Search for the cell housing the specified text and yield its (X, Y) center coordinate. 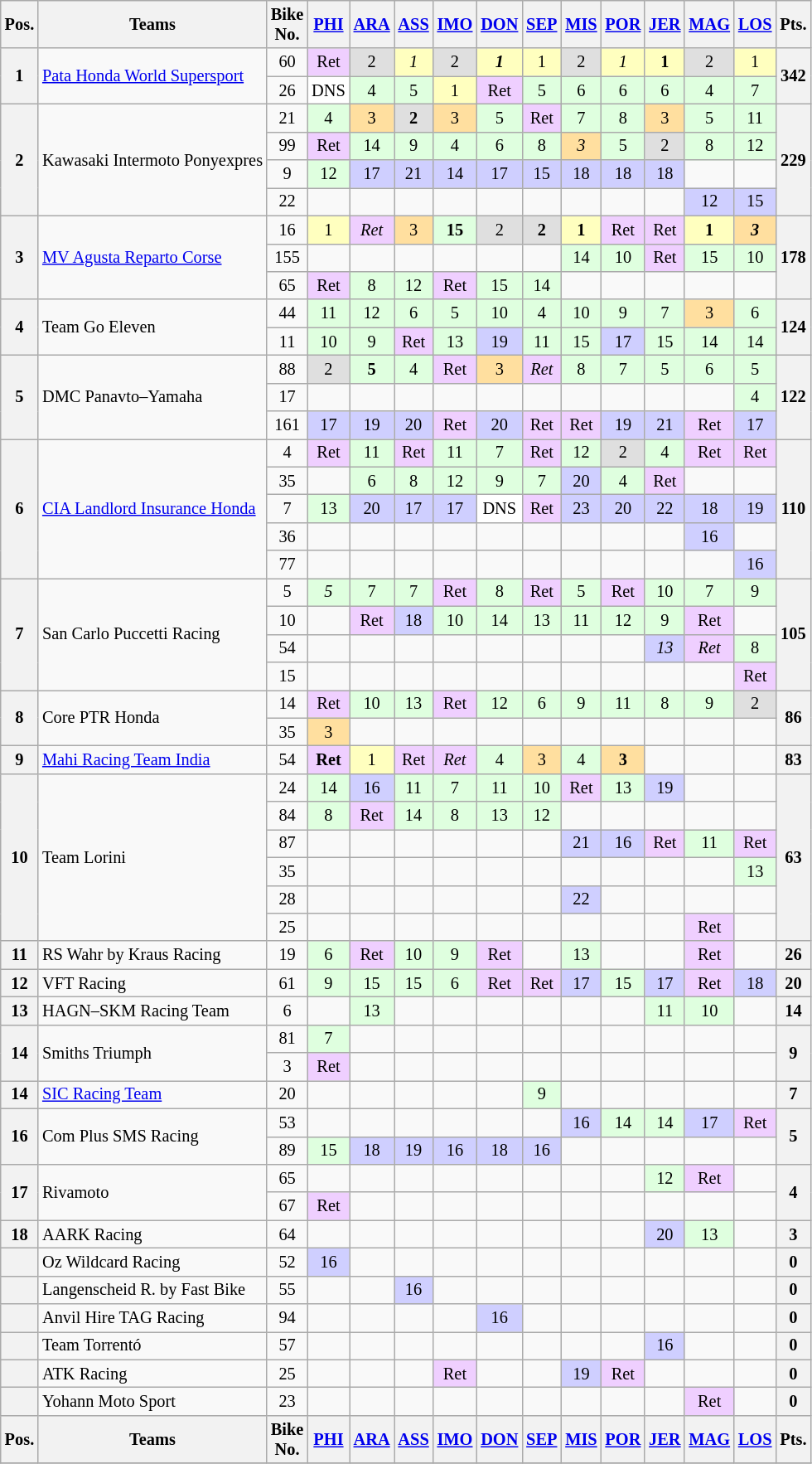
Pata Honda World Supersport (152, 76)
Com Plus SMS Racing (152, 1136)
61 (287, 983)
Team Go Eleven (152, 327)
88 (287, 369)
84 (287, 816)
24 (287, 788)
178 (793, 257)
64 (287, 1234)
94 (287, 1318)
55 (287, 1290)
Core PTR Honda (152, 718)
VFT Racing (152, 983)
63 (793, 857)
36 (287, 536)
124 (793, 327)
87 (287, 843)
110 (793, 508)
122 (793, 396)
Smiths Triumph (152, 1053)
53 (287, 1122)
83 (793, 759)
Kawasaki Intermoto Ponyexpres (152, 159)
Anvil Hire TAG Racing (152, 1318)
RS Wahr by Kraus Racing (152, 955)
342 (793, 76)
Team Torrentó (152, 1345)
86 (793, 718)
89 (287, 1151)
Yohann Moto Sport (152, 1402)
229 (793, 159)
MV Agusta Reparto Corse (152, 257)
77 (287, 565)
161 (287, 425)
81 (287, 1039)
AARK Racing (152, 1234)
44 (287, 313)
28 (287, 899)
52 (287, 1262)
105 (793, 633)
Langenscheid R. by Fast Bike (152, 1290)
HAGN–SKM Racing Team (152, 1011)
67 (287, 1206)
CIA Landlord Insurance Honda (152, 508)
Mahi Racing Team India (152, 759)
155 (287, 258)
ATK Racing (152, 1374)
DMC Panavto–Yamaha (152, 396)
99 (287, 146)
60 (287, 62)
SIC Racing Team (152, 1094)
Team Lorini (152, 857)
57 (287, 1345)
Oz Wildcard Racing (152, 1262)
Rivamoto (152, 1192)
San Carlo Puccetti Racing (152, 633)
